Extract the (X, Y) coordinate from the center of the cell holding the provided text.  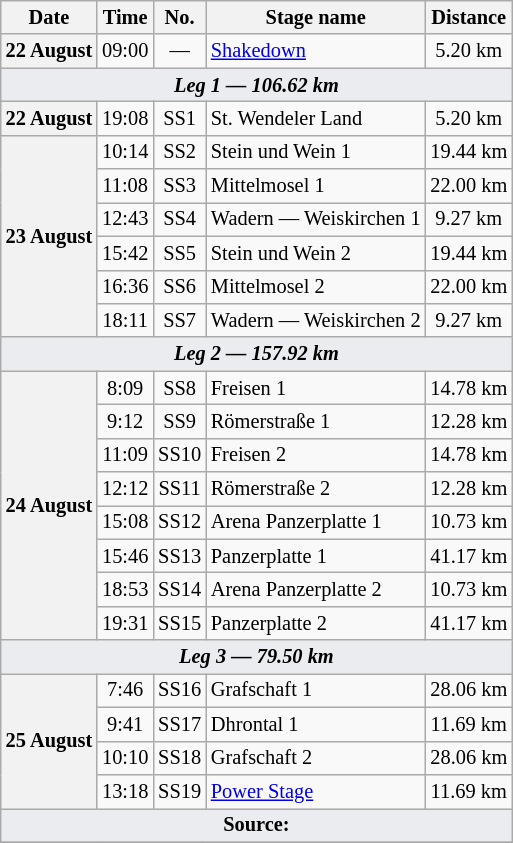
SS3 (180, 186)
9:12 (125, 421)
9:41 (125, 724)
Freisen 2 (316, 455)
Arena Panzerplatte 1 (316, 522)
SS1 (180, 118)
10:10 (125, 758)
Leg 3 — 79.50 km (256, 657)
SS16 (180, 690)
09:00 (125, 51)
Power Stage (316, 791)
Grafschaft 2 (316, 758)
Freisen 1 (316, 388)
Shakedown (316, 51)
SS15 (180, 623)
Distance (468, 17)
Grafschaft 1 (316, 690)
12:43 (125, 219)
13:18 (125, 791)
Source: (256, 825)
SS4 (180, 219)
Panzerplatte 2 (316, 623)
Arena Panzerplatte 2 (316, 589)
15:42 (125, 253)
Stage name (316, 17)
SS9 (180, 421)
10:14 (125, 152)
SS6 (180, 287)
8:09 (125, 388)
19:31 (125, 623)
No. (180, 17)
St. Wendeler Land (316, 118)
12:12 (125, 489)
SS5 (180, 253)
11:08 (125, 186)
Panzerplatte 1 (316, 556)
SS17 (180, 724)
SS10 (180, 455)
18:53 (125, 589)
15:08 (125, 522)
Wadern — Weiskirchen 1 (316, 219)
Date (49, 17)
Römerstraße 1 (316, 421)
SS8 (180, 388)
— (180, 51)
Römerstraße 2 (316, 489)
SS2 (180, 152)
11:09 (125, 455)
SS14 (180, 589)
Mittelmosel 1 (316, 186)
16:36 (125, 287)
Wadern — Weiskirchen 2 (316, 320)
Dhrontal 1 (316, 724)
15:46 (125, 556)
SS7 (180, 320)
24 August (49, 506)
SS11 (180, 489)
19:08 (125, 118)
Leg 1 — 106.62 km (256, 85)
7:46 (125, 690)
Stein und Wein 1 (316, 152)
SS19 (180, 791)
SS12 (180, 522)
Stein und Wein 2 (316, 253)
Mittelmosel 2 (316, 287)
18:11 (125, 320)
25 August (49, 740)
Leg 2 — 157.92 km (256, 354)
Time (125, 17)
23 August (49, 236)
SS13 (180, 556)
SS18 (180, 758)
